Scan for the cell matching the given text and deliver its (X, Y) coordinate at center. 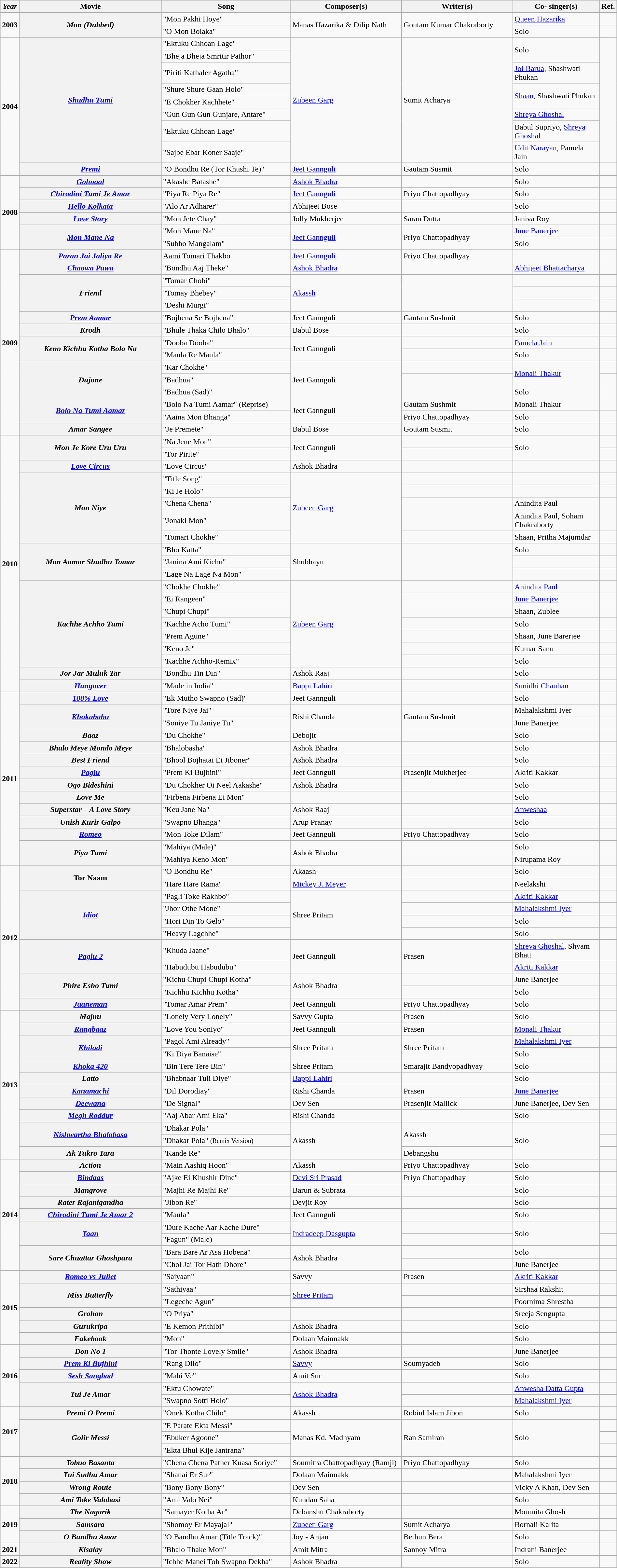
Samsara (90, 1524)
Fakebook (90, 1339)
"Kande Re" (226, 1153)
Hello Kolkata (90, 206)
"Maula" (226, 1215)
O Bandhu Amar (90, 1537)
"Alo Ar Adharer" (226, 206)
"Piya Re Piya Re" (226, 194)
"O Mon Bolaka" (226, 31)
Bhalo Meye Mondo Meye (90, 748)
Love Circus (90, 466)
Khoka 420 (90, 1066)
Saran Dutta (457, 219)
Babul Supriyo, Shreya Ghoshal (556, 131)
Deewana (90, 1103)
Latto (90, 1079)
Anindita Paul, Soham Chakraborty (556, 520)
Mon Mane Na (90, 237)
"Main Aashiq Hoon" (226, 1165)
Grohon (90, 1314)
Taan (90, 1233)
"Kichu Chupi Chupi Kotha" (226, 979)
"Mahi Ve" (226, 1376)
Shaan, Pritha Majumdar (556, 537)
Kisalay (90, 1549)
Kundan Saha (346, 1500)
Nirupama Roy (556, 859)
Mon (Dubbed) (90, 25)
Ref. (608, 7)
Chaowa Pawa (90, 268)
"Title Song" (226, 479)
Mon Niye (90, 508)
"Piriti Kathaler Agatha" (226, 73)
"Keu Jane Na" (226, 810)
2016 (10, 1376)
Love Story (90, 219)
Bethun Bera (457, 1537)
Sannoy Mitra (457, 1549)
Prem Aamar (90, 318)
"Rang Dilo" (226, 1363)
Phire Esho Tumi (90, 985)
Co- singer(s) (556, 7)
Devi Sri Prasad (346, 1177)
Sare Chuattar Ghoshpara (90, 1258)
"Dure Kache Aar Kache Dure" (226, 1227)
"Tomay Bhebey" (226, 293)
Abhijeet Bose (346, 206)
Krodh (90, 330)
Manas Kd. Madhyam (346, 1438)
Indrani Banerjee (556, 1549)
"Love You Soniyo" (226, 1029)
"Kichhu Kichhu Kotha" (226, 992)
Janiva Roy (556, 219)
Bornali Kalita (556, 1524)
Sirshaa Rakshit (556, 1289)
Indradeep Dasgupta (346, 1233)
2015 (10, 1308)
2019 (10, 1524)
"Janina Ami Kichu" (226, 562)
Pamela Jain (556, 342)
Paglu (90, 772)
"Badhua (Sad)" (226, 392)
Golir Messi (90, 1438)
2010 (10, 564)
"Kachhe Acho Tumi" (226, 624)
"Khuda Jaane" (226, 950)
"Keno Je" (226, 649)
"Ektu Chowate" (226, 1388)
"Mon Pakhi Hoye" (226, 19)
Tui Je Amar (90, 1394)
Vicky A Khan, Dev Sen (556, 1487)
"Tore Niye Jai" (226, 710)
Friend (90, 293)
Ami Toke Valobasi (90, 1500)
Romeo vs Juliet (90, 1277)
"Tor Pirite" (226, 454)
Neelakshi (556, 884)
2013 (10, 1085)
Savvy Gupta (346, 1017)
Best Friend (90, 760)
"Bin Tere Tere Bin" (226, 1066)
Shubhayu (346, 562)
Kachhe Achho Tumi (90, 624)
"Bhool Bojhatai Ei Jiboner" (226, 760)
Superstar – A Love Story (90, 810)
"Love Circus" (226, 466)
"Kar Chokhe" (226, 367)
Barun & Subrata (346, 1190)
Dujone (90, 379)
Wrong Route (90, 1487)
"Ek Mutho Swapno (Sad)" (226, 698)
Composer(s) (346, 7)
"Jibon Re" (226, 1203)
"Akashe Batashe" (226, 181)
"Swapno Bhanga" (226, 822)
2021 (10, 1549)
"Ami Valo Nei" (226, 1500)
Gurukripa (90, 1326)
Tui Sudhu Amar (90, 1475)
"Tomar Amar Prem" (226, 1004)
"Heavy Lagchhe" (226, 933)
Nishwartha Bhalobasa (90, 1134)
"Dil Dorodiay" (226, 1091)
"Lage Na Lage Na Mon" (226, 574)
Majnu (90, 1017)
"Shanai Er Sur" (226, 1475)
Amar Sangee (90, 429)
Paran Jai Jaliya Re (90, 256)
"Samayer Kotha Ar" (226, 1512)
The Nagarik (90, 1512)
"Mon Mane Na" (226, 231)
Sesh Sangbad (90, 1376)
Akaash (346, 872)
"Mon Jete Chay" (226, 219)
"Hare Hare Rama" (226, 884)
2022 (10, 1561)
"Jonaki Mon" (226, 520)
"Pagol Ami Already" (226, 1041)
"E Chokher Kachhete" (226, 102)
"Jhor Othe Mone" (226, 909)
"Dhakar Pola" (226, 1128)
"Shomoy Er Mayajal" (226, 1524)
Amit Sur (346, 1376)
Reality Show (90, 1561)
Debangshu (457, 1153)
Romeo (90, 834)
"Bhule Thaka Chilo Bhalo" (226, 330)
"Dooba Dooba" (226, 342)
Bindaas (90, 1177)
"Habudubu Habudubu" (226, 967)
Joi Barua, Shashwati Phukan (556, 73)
"Je Premete" (226, 429)
"Legeche Agun" (226, 1301)
"Fagun" (Male) (226, 1240)
Mangrove (90, 1190)
"Ki Diya Banaise" (226, 1054)
"Ichhe Manei Toh Swapno Dekha" (226, 1561)
"Swapno Sotti Holo" (226, 1401)
Jolly Mukherjee (346, 219)
Amit Mitra (346, 1549)
"Ki Je Holo" (226, 491)
"Chol Jai Tor Hath Dhore" (226, 1264)
"Majhi Re Majhi Re" (226, 1190)
Song (226, 7)
Jaaneman (90, 1004)
Rangbaaz (90, 1029)
Soumitra Chattopadhyay (Ramji) (346, 1463)
"O Bondhu Re (Tor Khushi Te)" (226, 169)
Debanshu Chakraborty (346, 1512)
Debojit (346, 735)
"O Priya" (226, 1314)
"Chena Chena" (226, 503)
"Bony Bony Bony" (226, 1487)
"Bondhu Tin Din" (226, 673)
"Mon Toke Dilam" (226, 834)
"E Kemon Prithibi" (226, 1326)
"Ajke Ei Khushir Dine" (226, 1177)
Movie (90, 7)
Chirodini Tumi Je Amar (90, 194)
"E Parate Ekta Messi" (226, 1425)
"Pagli Toke Rakhbo" (226, 896)
Sreeja Sengupta (556, 1314)
2003 (10, 25)
Unish Kurir Galpo (90, 822)
"Tor Thonte Lovely Smile" (226, 1351)
Smarajit Bandyopadhyay (457, 1066)
Idiot (90, 915)
"Dhakar Pola" (Remix Version) (226, 1140)
Abhijeet Bhattacharya (556, 268)
"Chena Chena Pather Kuasa Soriye" (226, 1463)
Khiladi (90, 1048)
"Bhabnaar Tuli Diye" (226, 1079)
"Soniye Tu Janiye Tu" (226, 723)
Shaan, Zublee (556, 612)
"Ebuker Agoone" (226, 1438)
Hangover (90, 686)
"Gun Gun Gun Gunjare, Antare" (226, 114)
"Aaina Mon Bhanga" (226, 417)
"Firbena Firbena Ei Mon" (226, 797)
Don No 1 (90, 1351)
Shreya Ghoshal, Shyam Bhatt (556, 950)
Soumyadeb (457, 1363)
Tor Naam (90, 878)
Shaan, June Barerjee (556, 636)
Ogo Bideshini (90, 785)
"Prem Ki Bujhini" (226, 772)
June Banerjee, Dev Sen (556, 1103)
Anwesha Datta Gupta (556, 1388)
"Mahiya Keno Mon" (226, 859)
Prasenjit Mukherjee (457, 772)
Paglu 2 (90, 956)
Ak Tukro Tara (90, 1153)
Sunidhi Chauhan (556, 686)
"Made in India" (226, 686)
"Shure Shure Gaan Holo" (226, 89)
Shreya Ghoshal (556, 114)
"Lonely Very Lonely" (226, 1017)
"Ei Rangeen" (226, 599)
Queen Hazarika (556, 19)
Miss Butterfly (90, 1295)
Poornima Shrestha (556, 1301)
Udit Narayan, Pamela Jain (556, 152)
Mon Je Kore Uru Uru (90, 448)
Kumar Sanu (556, 649)
2014 (10, 1215)
"Ekta Bhul Kije Jantrana" (226, 1450)
Premi O Premi (90, 1413)
Premi (90, 169)
Mickey J. Meyer (346, 884)
Khokababu (90, 717)
Bolo Na Tumi Aamar (90, 411)
Moumita Ghosh (556, 1512)
Baaz (90, 735)
"O Bondhu Re" (226, 872)
Golmaal (90, 181)
"Bhalo Thake Mon" (226, 1549)
Love Me (90, 797)
"Mahiya (Male)" (226, 847)
"O Bandhu Amar (Title Track)" (226, 1537)
"Aaj Abar Ami Eka" (226, 1116)
"De Signal" (226, 1103)
Megh Roddur (90, 1116)
100% Love (90, 698)
"Sajbe Ebar Koner Saaje" (226, 152)
"Bara Bare Ar Asa Hobena" (226, 1252)
Goutam Susmit (457, 429)
"Deshi Murgi" (226, 305)
2017 (10, 1432)
"Prem Agune" (226, 636)
"Bhalobasha" (226, 748)
Jor Jar Muluk Tar (90, 673)
"Kachhe Achho-Remix" (226, 661)
"Du Chokhe" (226, 735)
Prasenjit Mallick (457, 1103)
2018 (10, 1481)
"Bojhena Se Bojhena" (226, 318)
"Chupi Chupi" (226, 612)
"Mon" (226, 1339)
Action (90, 1165)
"Na Jene Mon" (226, 442)
"Sathiyaa" (226, 1289)
Manas Hazarika & Dilip Nath (346, 25)
Keno Kichhu Kotha Bolo Na (90, 349)
"Onek Kotha Chilo" (226, 1413)
Prem Ki Bujhini (90, 1363)
2011 (10, 778)
Rater Rajanigandha (90, 1203)
"Bheja Bheja Smritir Pathor" (226, 56)
"Maula Re Maula" (226, 355)
"Subho Mangalam" (226, 243)
"Badhua" (226, 380)
"Bho Katta" (226, 549)
"Tomari Chokhe" (226, 537)
Kanamachi (90, 1091)
Anweshaa (556, 810)
Year (10, 7)
"Tomar Chobi" (226, 281)
2012 (10, 938)
Robiul Islam Jibon (457, 1413)
"Bondhu Aaj Theke" (226, 268)
Tobuo Basanta (90, 1463)
"Saiyaan" (226, 1277)
Mon Aamar Shudhu Tomar (90, 562)
Shaan, Shashwati Phukan (556, 96)
"Du Chokher Oi Neel Aakashe" (226, 785)
Chirodini Tumi Je Amar 2 (90, 1215)
2008 (10, 212)
Ran Samiran (457, 1438)
Arup Pranay (346, 822)
Shudhu Tumi (90, 100)
2004 (10, 106)
Joy - Anjan (346, 1537)
Writer(s) (457, 7)
Priyo Chattopadhay (457, 1177)
"Hori Din To Gelo" (226, 921)
"Chokhe Chokhe" (226, 587)
Piya Tumi (90, 853)
Goutam Kumar Chakraborty (457, 25)
Aami Tomari Thakbo (226, 256)
Gautam Susmit (457, 169)
2009 (10, 342)
"Bolo Na Tumi Aamar" (Reprise) (226, 405)
Devjit Roy (346, 1203)
